Scan for the cell matching the given text and deliver its [X, Y] coordinate at center. 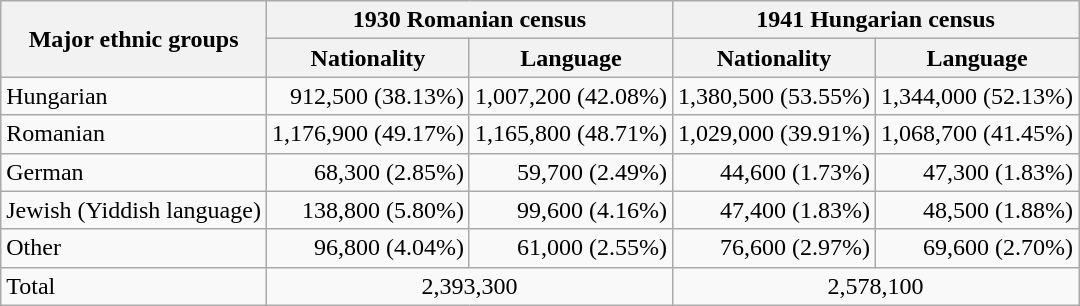
Total [134, 286]
1930 Romanian census [469, 20]
1,380,500 (53.55%) [774, 96]
Romanian [134, 134]
48,500 (1.88%) [978, 210]
1,176,900 (49.17%) [368, 134]
German [134, 172]
Major ethnic groups [134, 39]
44,600 (1.73%) [774, 172]
Other [134, 248]
99,600 (4.16%) [570, 210]
1,344,000 (52.13%) [978, 96]
1941 Hungarian census [876, 20]
138,800 (5.80%) [368, 210]
Hungarian [134, 96]
76,600 (2.97%) [774, 248]
59,700 (2.49%) [570, 172]
2,578,100 [876, 286]
912,500 (38.13%) [368, 96]
Jewish (Yiddish language) [134, 210]
2,393,300 [469, 286]
1,007,200 (42.08%) [570, 96]
1,165,800 (48.71%) [570, 134]
69,600 (2.70%) [978, 248]
47,300 (1.83%) [978, 172]
68,300 (2.85%) [368, 172]
61,000 (2.55%) [570, 248]
1,029,000 (39.91%) [774, 134]
1,068,700 (41.45%) [978, 134]
47,400 (1.83%) [774, 210]
96,800 (4.04%) [368, 248]
